Identify which cell holds the provided text, then report its [X, Y] central coordinate. 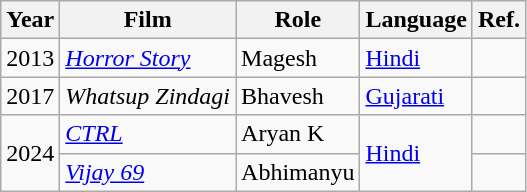
Film [148, 20]
2024 [30, 153]
Magesh [298, 58]
2013 [30, 58]
Ref. [498, 20]
Abhimanyu [298, 172]
Year [30, 20]
Aryan K [298, 134]
Role [298, 20]
Horror Story [148, 58]
Gujarati [416, 96]
Whatsup Zindagi [148, 96]
Bhavesh [298, 96]
Vijay 69 [148, 172]
2017 [30, 96]
CTRL [148, 134]
Language [416, 20]
